Locate the cell with the specified text and output its [x, y] center coordinate. 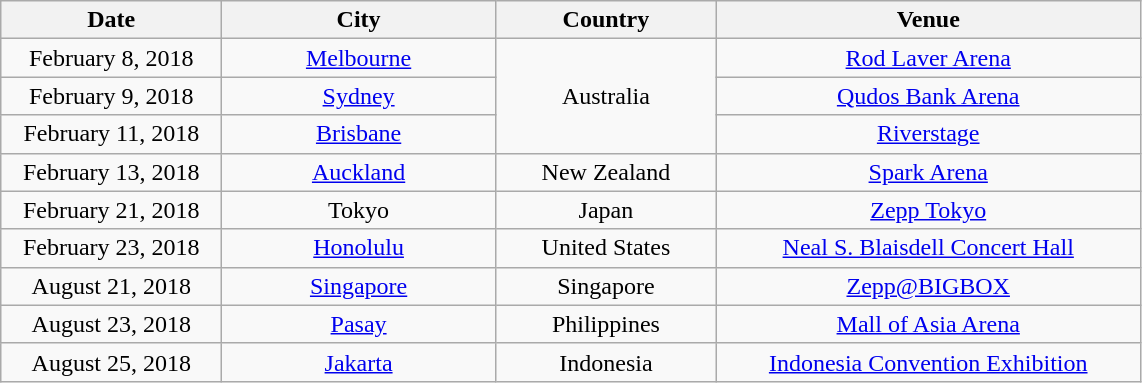
Date [112, 20]
Jakarta [359, 362]
Venue [928, 20]
Sydney [359, 96]
Japan [606, 210]
New Zealand [606, 172]
Qudos Bank Arena [928, 96]
Riverstage [928, 134]
February 8, 2018 [112, 58]
February 23, 2018 [112, 248]
United States [606, 248]
Rod Laver Arena [928, 58]
Melbourne [359, 58]
August 25, 2018 [112, 362]
Honolulu [359, 248]
February 11, 2018 [112, 134]
Philippines [606, 324]
City [359, 20]
February 13, 2018 [112, 172]
Zepp Tokyo [928, 210]
Australia [606, 96]
Mall of Asia Arena [928, 324]
Indonesia Convention Exhibition [928, 362]
Tokyo [359, 210]
Auckland [359, 172]
Zepp@BIGBOX [928, 286]
Brisbane [359, 134]
Spark Arena [928, 172]
August 21, 2018 [112, 286]
Indonesia [606, 362]
February 21, 2018 [112, 210]
Pasay [359, 324]
Neal S. Blaisdell Concert Hall [928, 248]
February 9, 2018 [112, 96]
Country [606, 20]
August 23, 2018 [112, 324]
